Output the (X, Y) coordinate of the center of the cell containing the given text.  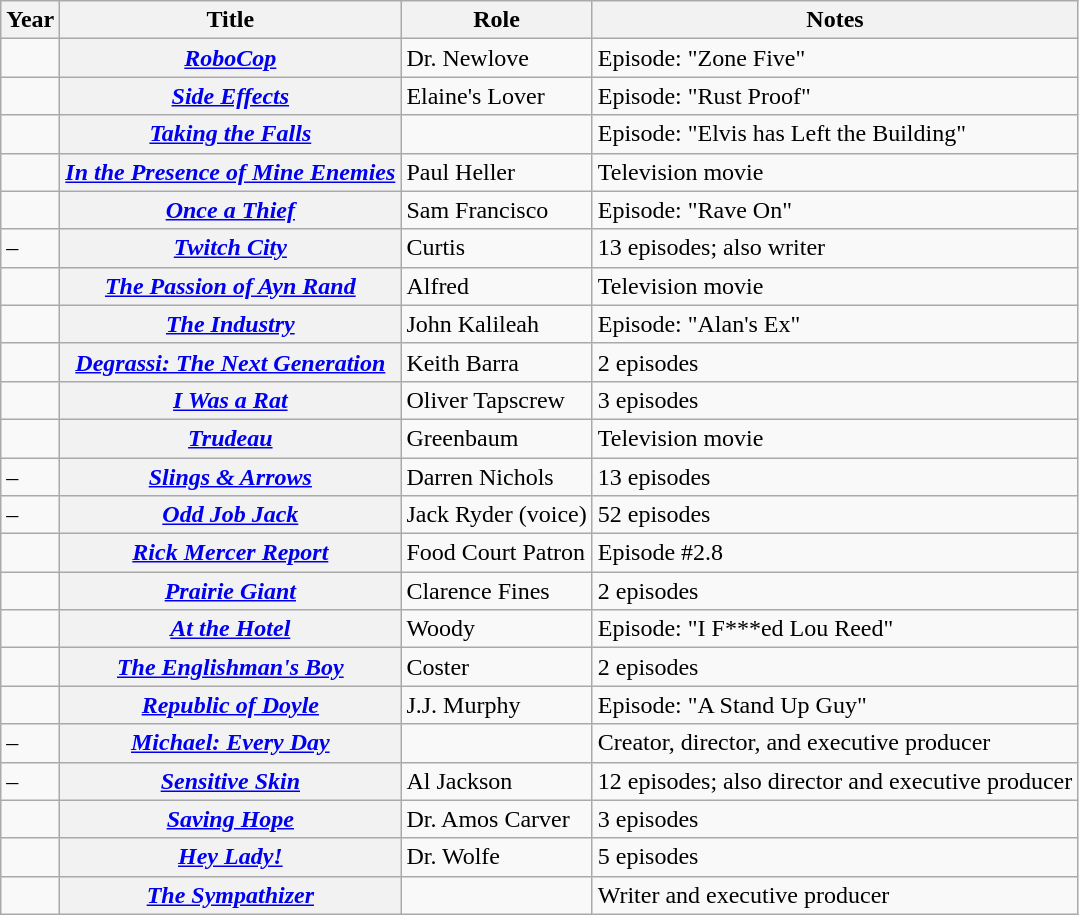
Twitch City (230, 248)
Alfred (496, 286)
Notes (835, 20)
Jack Ryder (voice) (496, 515)
Creator, director, and executive producer (835, 743)
The Sympathizer (230, 895)
Rick Mercer Report (230, 553)
Dr. Amos Carver (496, 819)
Dr. Newlove (496, 58)
Clarence Fines (496, 591)
Writer and executive producer (835, 895)
Michael: Every Day (230, 743)
I Was a Rat (230, 400)
The Englishman's Boy (230, 667)
Odd Job Jack (230, 515)
Oliver Tapscrew (496, 400)
13 episodes; also writer (835, 248)
Trudeau (230, 438)
Prairie Giant (230, 591)
Episode: "A Stand Up Guy" (835, 705)
Sam Francisco (496, 210)
Republic of Doyle (230, 705)
Role (496, 20)
Episode: "I F***ed Lou Reed" (835, 629)
Side Effects (230, 96)
At the Hotel (230, 629)
In the Presence of Mine Enemies (230, 172)
Episode: "Rust Proof" (835, 96)
Food Court Patron (496, 553)
Title (230, 20)
13 episodes (835, 477)
Episode: "Elvis has Left the Building" (835, 134)
12 episodes; also director and executive producer (835, 781)
5 episodes (835, 857)
Woody (496, 629)
Sensitive Skin (230, 781)
Saving Hope (230, 819)
Episode: "Rave On" (835, 210)
Paul Heller (496, 172)
Greenbaum (496, 438)
Dr. Wolfe (496, 857)
Al Jackson (496, 781)
J.J. Murphy (496, 705)
Slings & Arrows (230, 477)
Degrassi: The Next Generation (230, 362)
Keith Barra (496, 362)
52 episodes (835, 515)
Episode: "Alan's Ex" (835, 324)
John Kalileah (496, 324)
Taking the Falls (230, 134)
Once a Thief (230, 210)
RoboCop (230, 58)
Year (30, 20)
Elaine's Lover (496, 96)
Hey Lady! (230, 857)
Episode #2.8 (835, 553)
Episode: "Zone Five" (835, 58)
Coster (496, 667)
The Passion of Ayn Rand (230, 286)
Curtis (496, 248)
The Industry (230, 324)
Darren Nichols (496, 477)
